Locate the cell with the specified text and output its (X, Y) center coordinate. 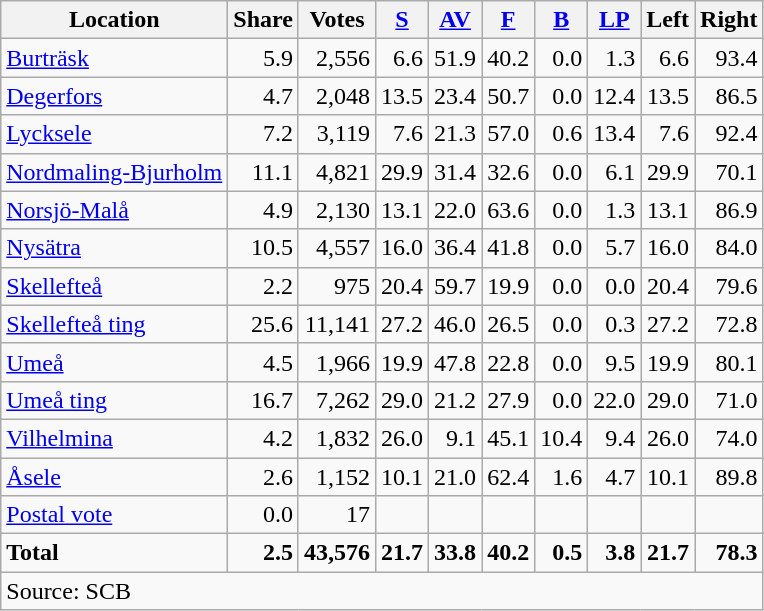
0.6 (562, 134)
92.4 (729, 134)
11.1 (264, 172)
Norsjö-Malå (114, 210)
1,832 (336, 438)
46.0 (456, 324)
3,119 (336, 134)
26.5 (508, 324)
2.5 (264, 553)
43,576 (336, 553)
86.9 (729, 210)
Vilhelmina (114, 438)
2.2 (264, 286)
LP (614, 20)
Right (729, 20)
0.3 (614, 324)
Burträsk (114, 58)
Nordmaling-Bjurholm (114, 172)
78.3 (729, 553)
7.2 (264, 134)
36.4 (456, 248)
4.5 (264, 362)
1,152 (336, 477)
Skellefteå ting (114, 324)
Åsele (114, 477)
Votes (336, 20)
9.1 (456, 438)
0.5 (562, 553)
86.5 (729, 96)
84.0 (729, 248)
16.7 (264, 400)
Degerfors (114, 96)
5.9 (264, 58)
B (562, 20)
10.5 (264, 248)
Location (114, 20)
57.0 (508, 134)
Umeå (114, 362)
32.6 (508, 172)
4.2 (264, 438)
11,141 (336, 324)
4,557 (336, 248)
4,821 (336, 172)
79.6 (729, 286)
23.4 (456, 96)
59.7 (456, 286)
6.1 (614, 172)
17 (336, 515)
41.8 (508, 248)
Lycksele (114, 134)
2,048 (336, 96)
89.8 (729, 477)
72.8 (729, 324)
Postal vote (114, 515)
21.0 (456, 477)
Total (114, 553)
Skellefteå (114, 286)
4.9 (264, 210)
5.7 (614, 248)
63.6 (508, 210)
Nysätra (114, 248)
9.5 (614, 362)
Left (668, 20)
Source: SCB (382, 591)
10.4 (562, 438)
Share (264, 20)
70.1 (729, 172)
1,966 (336, 362)
21.2 (456, 400)
12.4 (614, 96)
93.4 (729, 58)
7,262 (336, 400)
AV (456, 20)
975 (336, 286)
74.0 (729, 438)
22.8 (508, 362)
3.8 (614, 553)
27.9 (508, 400)
50.7 (508, 96)
62.4 (508, 477)
45.1 (508, 438)
80.1 (729, 362)
2.6 (264, 477)
51.9 (456, 58)
1.6 (562, 477)
2,556 (336, 58)
2,130 (336, 210)
13.4 (614, 134)
25.6 (264, 324)
F (508, 20)
21.3 (456, 134)
47.8 (456, 362)
71.0 (729, 400)
S (402, 20)
31.4 (456, 172)
9.4 (614, 438)
33.8 (456, 553)
Umeå ting (114, 400)
